For the text-containing cell, return its midpoint in (x, y) coordinate format. 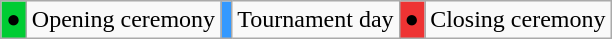
Tournament day (316, 20)
Opening ceremony (123, 20)
Closing ceremony (518, 20)
